Return (X, Y) of the center of cell containing provided text 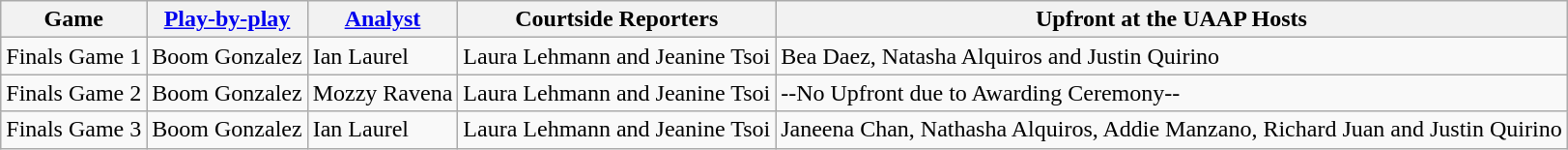
Analyst (383, 19)
Finals Game 1 (73, 56)
Upfront at the UAAP Hosts (1172, 19)
Janeena Chan, Nathasha Alquiros, Addie Manzano, Richard Juan and Justin Quirino (1172, 130)
Mozzy Ravena (383, 93)
--No Upfront due to Awarding Ceremony-- (1172, 93)
Play-by-play (227, 19)
Finals Game 2 (73, 93)
Finals Game 3 (73, 130)
Courtside Reporters (616, 19)
Game (73, 19)
Bea Daez, Natasha Alquiros and Justin Quirino (1172, 56)
